Return [x, y] of the center of cell containing provided text 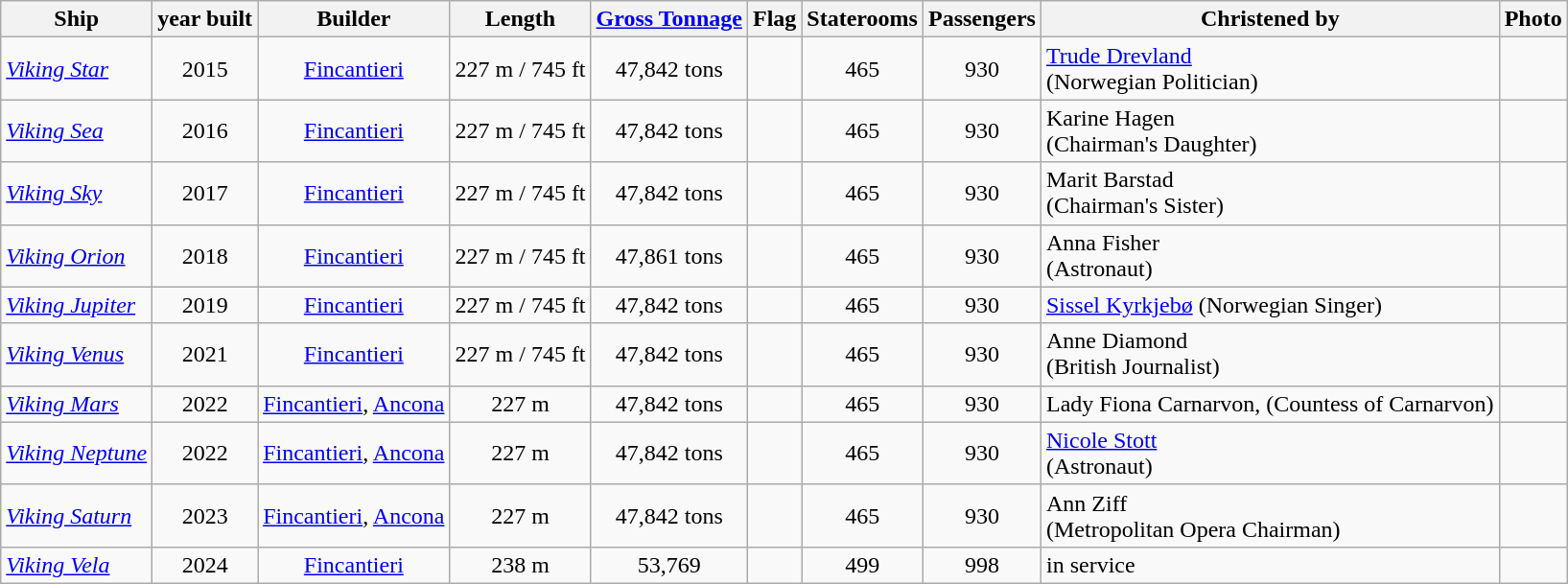
238 m [520, 565]
Ann Ziff(Metropolitan Opera Chairman) [1270, 516]
Nicole Stott(Astronaut) [1270, 453]
2017 [205, 194]
Viking Saturn [77, 516]
Flag [774, 19]
2019 [205, 305]
Viking Sky [77, 194]
Marit Barstad(Chairman's Sister) [1270, 194]
Christened by [1270, 19]
2018 [205, 255]
2021 [205, 355]
Builder [354, 19]
Viking Vela [77, 565]
47,861 tons [669, 255]
Viking Sea [77, 130]
Anne Diamond(British Journalist) [1270, 355]
53,769 [669, 565]
year built [205, 19]
Lady Fiona Carnarvon, (Countess of Carnarvon) [1270, 404]
Viking Neptune [77, 453]
998 [982, 565]
Viking Venus [77, 355]
Viking Jupiter [77, 305]
2015 [205, 69]
Passengers [982, 19]
Viking Orion [77, 255]
Sissel Kyrkjebø (Norwegian Singer) [1270, 305]
2016 [205, 130]
Trude Drevland(Norwegian Politician) [1270, 69]
in service [1270, 565]
Length [520, 19]
499 [863, 565]
Gross Tonnage [669, 19]
Staterooms [863, 19]
Anna Fisher(Astronaut) [1270, 255]
Ship [77, 19]
Photo [1533, 19]
Viking Mars [77, 404]
Karine Hagen(Chairman's Daughter) [1270, 130]
2023 [205, 516]
2024 [205, 565]
Viking Star [77, 69]
